For the text-containing cell, return its midpoint in [X, Y] coordinate format. 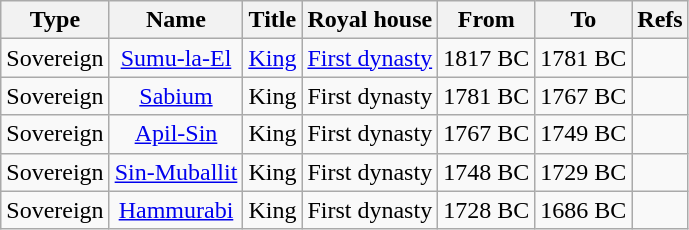
Sin-Muballit [176, 172]
1686 BC [584, 210]
Sabium [176, 96]
1749 BC [584, 134]
1728 BC [486, 210]
Name [176, 20]
1817 BC [486, 58]
Sumu-la-El [176, 58]
Hammurabi [176, 210]
1729 BC [584, 172]
From [486, 20]
Title [272, 20]
Refs [660, 20]
To [584, 20]
Type [55, 20]
1748 BC [486, 172]
Apil-Sin [176, 134]
Royal house [370, 20]
